Pinpoint the cell where the given text exists, returning its (X, Y) midpoint coordinate. 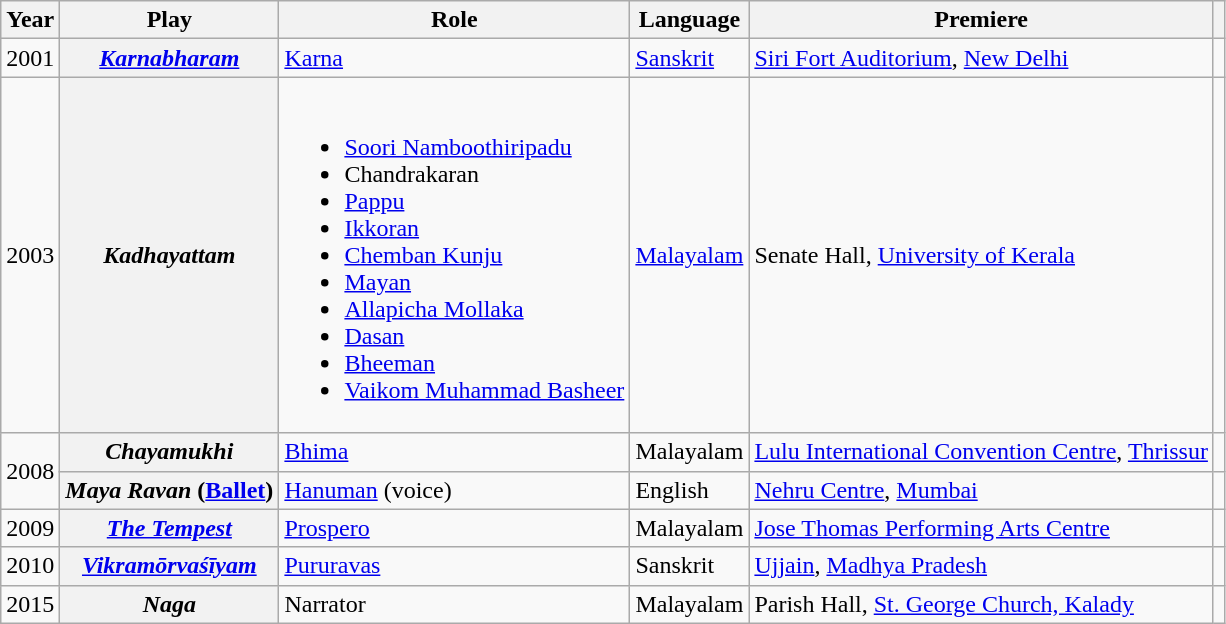
Siri Fort Auditorium, New Delhi (982, 58)
Karna (454, 58)
Role (454, 20)
Year (30, 20)
Karnabharam (170, 58)
2009 (30, 528)
Soori NamboothiripaduChandrakaranPappuIkkoranChemban KunjuMayanAllapicha MollakaDasanBheemanVaikom Muhammad Basheer (454, 255)
2015 (30, 604)
2003 (30, 255)
Kadhayattam (170, 255)
Bhima (454, 452)
2010 (30, 566)
English (690, 490)
Pururavas (454, 566)
Narrator (454, 604)
Jose Thomas Performing Arts Centre (982, 528)
2008 (30, 471)
Chayamukhi (170, 452)
Play (170, 20)
Language (690, 20)
Hanuman (voice) (454, 490)
Lulu International Convention Centre, Thrissur (982, 452)
The Tempest (170, 528)
2001 (30, 58)
Parish Hall, St. George Church, Kalady (982, 604)
Nehru Centre, Mumbai (982, 490)
Senate Hall, University of Kerala (982, 255)
Ujjain, Madhya Pradesh (982, 566)
Prospero (454, 528)
Vikramōrvaśīyam (170, 566)
Maya Ravan (Ballet) (170, 490)
Premiere (982, 20)
Naga (170, 604)
